Return the (X, Y) coordinate for the center point of the cell that contains the specified text.  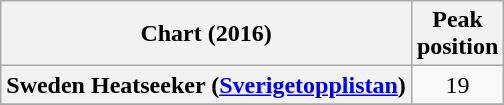
Peakposition (457, 34)
19 (457, 85)
Chart (2016) (206, 34)
Sweden Heatseeker (Sverigetopplistan) (206, 85)
